Return [x, y] of the center of cell containing provided text 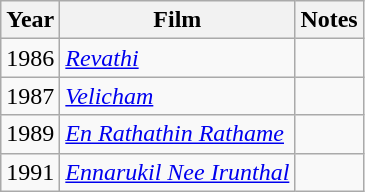
1989 [30, 134]
1987 [30, 96]
Year [30, 20]
En Rathathin Rathame [178, 134]
Ennarukil Nee Irunthal [178, 172]
Velicham [178, 96]
Revathi [178, 58]
Film [178, 20]
Notes [329, 20]
1991 [30, 172]
1986 [30, 58]
